Pinpoint the cell where the given text exists, returning its (x, y) midpoint coordinate. 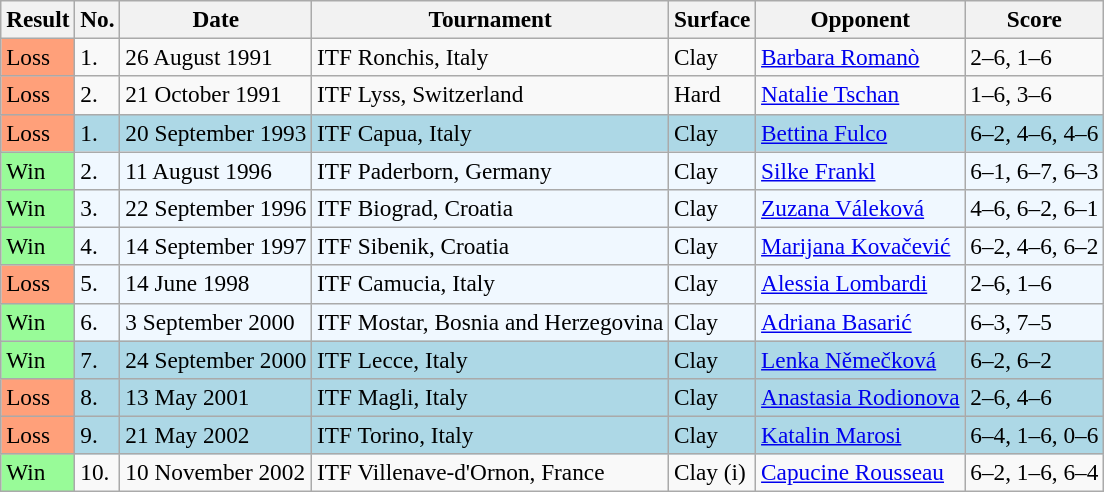
13 May 2001 (216, 397)
Adriana Basarić (860, 322)
10. (98, 473)
24 September 2000 (216, 359)
ITF Lecce, Italy (490, 359)
ITF Villenave-d'Ornon, France (490, 473)
14 June 1998 (216, 284)
Surface (712, 19)
4. (98, 246)
Clay (i) (712, 473)
ITF Capua, Italy (490, 133)
6. (98, 322)
6–2, 4–6, 4–6 (1034, 133)
Lenka Němečková (860, 359)
14 September 1997 (216, 246)
Silke Frankl (860, 170)
6–2, 6–2 (1034, 359)
Hard (712, 95)
ITF Torino, Italy (490, 435)
11 August 1996 (216, 170)
10 November 2002 (216, 473)
3. (98, 208)
20 September 1993 (216, 133)
ITF Lyss, Switzerland (490, 95)
21 May 2002 (216, 435)
Result (38, 19)
6–1, 6–7, 6–3 (1034, 170)
Natalie Tschan (860, 95)
Opponent (860, 19)
1–6, 3–6 (1034, 95)
No. (98, 19)
Alessia Lombardi (860, 284)
6–2, 1–6, 6–4 (1034, 473)
ITF Paderborn, Germany (490, 170)
5. (98, 284)
Bettina Fulco (860, 133)
ITF Magli, Italy (490, 397)
9. (98, 435)
21 October 1991 (216, 95)
Katalin Marosi (860, 435)
3 September 2000 (216, 322)
2–6, 4–6 (1034, 397)
ITF Sibenik, Croatia (490, 246)
8. (98, 397)
6–2, 4–6, 6–2 (1034, 246)
7. (98, 359)
ITF Biograd, Croatia (490, 208)
Marijana Kovačević (860, 246)
ITF Ronchis, Italy (490, 57)
26 August 1991 (216, 57)
Date (216, 19)
Capucine Rousseau (860, 473)
Zuzana Váleková (860, 208)
6–4, 1–6, 0–6 (1034, 435)
4–6, 6–2, 6–1 (1034, 208)
Barbara Romanò (860, 57)
ITF Mostar, Bosnia and Herzegovina (490, 322)
ITF Camucia, Italy (490, 284)
Anastasia Rodionova (860, 397)
Tournament (490, 19)
6–3, 7–5 (1034, 322)
Score (1034, 19)
22 September 1996 (216, 208)
